Find where the given text appears and provide that cell's center as (X, Y) coordinate. 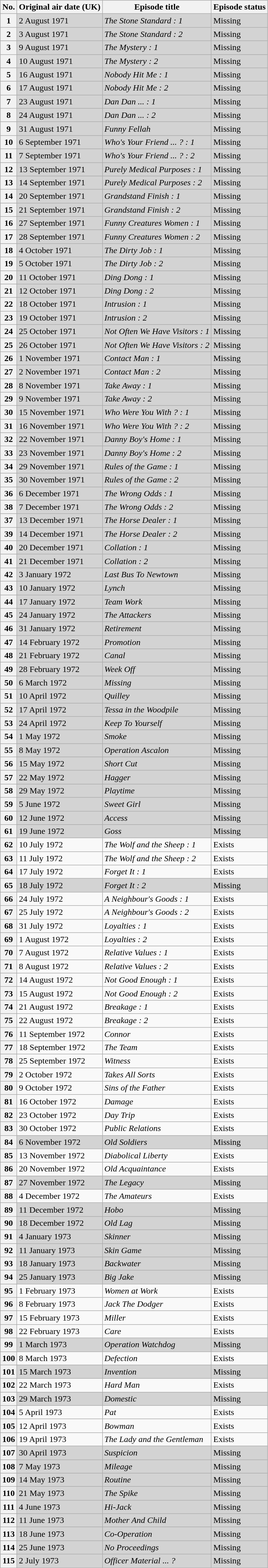
7 May 1973 (60, 1466)
21 May 1973 (60, 1493)
19 (9, 264)
17 April 1972 (60, 710)
15 November 1971 (60, 413)
Officer Material ... ? (157, 1561)
Loyalties : 1 (157, 926)
98 (9, 1331)
3 (9, 48)
54 (9, 737)
Old Acquaintance (157, 1169)
17 August 1971 (60, 88)
86 (9, 1169)
No. (9, 7)
16 August 1971 (60, 75)
Big Jake (157, 1277)
71 (9, 966)
Intrusion : 1 (157, 304)
27 (9, 372)
Witness (157, 1061)
4 January 1973 (60, 1236)
Last Bus To Newtown (157, 574)
Damage (157, 1102)
4 October 1971 (60, 250)
57 (9, 777)
Defection (157, 1358)
Suspicion (157, 1453)
34 (9, 466)
11 July 1972 (60, 858)
Invention (157, 1372)
29 November 1971 (60, 466)
Funny Fellah (157, 129)
107 (9, 1453)
Access (157, 818)
15 February 1973 (60, 1318)
15 August 1972 (60, 993)
16 (9, 223)
6 November 1972 (60, 1142)
Funny Creatures Women : 1 (157, 223)
4 June 1973 (60, 1507)
Connor (157, 1034)
20 November 1972 (60, 1169)
59 (9, 804)
31 (9, 426)
28 September 1971 (60, 237)
9 August 1971 (60, 48)
47 (9, 642)
22 March 1973 (60, 1385)
Old Lag (157, 1223)
30 April 1973 (60, 1453)
Hard Man (157, 1385)
26 October 1971 (60, 345)
Hobo (157, 1209)
Routine (157, 1480)
74 (9, 1007)
70 (9, 953)
Miller (157, 1318)
15 (9, 210)
Rules of the Game : 2 (157, 480)
12 June 1972 (60, 818)
31 July 1972 (60, 926)
36 (9, 493)
84 (9, 1142)
82 (9, 1115)
Not Good Enough : 2 (157, 993)
58 (9, 791)
Contact Man : 1 (157, 358)
The Dirty Job : 1 (157, 250)
22 November 1971 (60, 439)
The Horse Dealer : 2 (157, 534)
16 November 1971 (60, 426)
17 July 1972 (60, 872)
Loyalties : 2 (157, 939)
76 (9, 1034)
69 (9, 939)
31 January 1972 (60, 629)
39 (9, 534)
Hi-Jack (157, 1507)
30 November 1971 (60, 480)
21 (9, 291)
The Stone Standard : 2 (157, 34)
26 (9, 358)
13 September 1971 (60, 169)
The Attackers (157, 615)
Mother And Child (157, 1520)
22 (9, 304)
Goss (157, 831)
1 May 1972 (60, 737)
The Wolf and the Sheep : 1 (157, 845)
85 (9, 1155)
Collation : 1 (157, 547)
A Neighbour's Goods : 2 (157, 912)
51 (9, 696)
Nobody Hit Me : 2 (157, 88)
8 (9, 115)
3 January 1972 (60, 574)
27 September 1971 (60, 223)
49 (9, 669)
9 November 1971 (60, 399)
The Mystery : 1 (157, 48)
Old Soldiers (157, 1142)
Breakage : 1 (157, 1007)
6 December 1971 (60, 493)
Purely Medical Purposes : 1 (157, 169)
68 (9, 926)
80 (9, 1088)
The Dirty Job : 2 (157, 264)
46 (9, 629)
16 October 1972 (60, 1102)
8 May 1972 (60, 750)
106 (9, 1439)
43 (9, 588)
Team Work (157, 602)
5 (9, 75)
The Spike (157, 1493)
37 (9, 520)
The Lady and the Gentleman (157, 1439)
25 September 1972 (60, 1061)
18 (9, 250)
90 (9, 1223)
101 (9, 1372)
Purely Medical Purposes : 2 (157, 183)
Smoke (157, 737)
The Wrong Odds : 2 (157, 507)
41 (9, 561)
17 (9, 237)
23 November 1971 (60, 453)
102 (9, 1385)
Funny Creatures Women : 2 (157, 237)
Keep To Yourself (157, 723)
11 June 1973 (60, 1520)
87 (9, 1182)
42 (9, 574)
25 June 1973 (60, 1547)
81 (9, 1102)
Who Were You With ? : 2 (157, 426)
Skinner (157, 1236)
8 March 1973 (60, 1358)
14 February 1972 (60, 642)
14 May 1973 (60, 1480)
Public Relations (157, 1129)
25 (9, 345)
48 (9, 656)
Canal (157, 656)
8 February 1973 (60, 1304)
A Neighbour's Goods : 1 (157, 899)
113 (9, 1534)
Care (157, 1331)
73 (9, 993)
18 October 1971 (60, 304)
Not Good Enough : 1 (157, 980)
12 (9, 169)
Sweet Girl (157, 804)
Week Off (157, 669)
9 October 1972 (60, 1088)
99 (9, 1345)
Not Often We Have Visitors : 2 (157, 345)
Women at Work (157, 1291)
100 (9, 1358)
The Horse Dealer : 1 (157, 520)
50 (9, 683)
2 November 1971 (60, 372)
12 April 1973 (60, 1426)
21 August 1972 (60, 1007)
110 (9, 1493)
Jack The Dodger (157, 1304)
19 June 1972 (60, 831)
11 October 1971 (60, 277)
Domestic (157, 1399)
83 (9, 1129)
Mileage (157, 1466)
24 April 1972 (60, 723)
The Amateurs (157, 1196)
111 (9, 1507)
65 (9, 885)
The Wolf and the Sheep : 2 (157, 858)
Who Were You With ? : 1 (157, 413)
6 September 1971 (60, 142)
14 December 1971 (60, 534)
19 October 1971 (60, 318)
23 August 1971 (60, 102)
9 (9, 129)
Danny Boy's Home : 2 (157, 453)
13 (9, 183)
97 (9, 1318)
12 October 1971 (60, 291)
20 December 1971 (60, 547)
1 (9, 21)
5 June 1972 (60, 804)
6 (9, 88)
Day Trip (157, 1115)
Sins of the Father (157, 1088)
77 (9, 1048)
Grandstand Finish : 2 (157, 210)
Original air date (UK) (60, 7)
22 August 1972 (60, 1020)
Collation : 2 (157, 561)
8 August 1972 (60, 966)
Take Away : 2 (157, 399)
112 (9, 1520)
45 (9, 615)
24 January 1972 (60, 615)
7 August 1972 (60, 953)
20 September 1971 (60, 196)
25 October 1971 (60, 331)
8 November 1971 (60, 385)
Nobody Hit Me : 1 (157, 75)
10 July 1972 (60, 845)
14 (9, 196)
10 April 1972 (60, 696)
10 August 1971 (60, 61)
18 December 1972 (60, 1223)
88 (9, 1196)
21 September 1971 (60, 210)
The Team (157, 1048)
53 (9, 723)
28 (9, 385)
78 (9, 1061)
13 November 1972 (60, 1155)
75 (9, 1020)
Not Often We Have Visitors : 1 (157, 331)
Take Away : 1 (157, 385)
114 (9, 1547)
63 (9, 858)
19 April 1973 (60, 1439)
29 March 1973 (60, 1399)
18 July 1972 (60, 885)
Operation Ascalon (157, 750)
4 (9, 61)
No Proceedings (157, 1547)
22 February 1973 (60, 1331)
15 May 1972 (60, 764)
104 (9, 1412)
Forget It : 1 (157, 872)
23 October 1972 (60, 1115)
115 (9, 1561)
23 (9, 318)
7 (9, 102)
The Wrong Odds : 1 (157, 493)
Lynch (157, 588)
18 September 1972 (60, 1048)
24 August 1971 (60, 115)
18 January 1973 (60, 1264)
96 (9, 1304)
6 March 1972 (60, 683)
91 (9, 1236)
Quilley (157, 696)
44 (9, 602)
Rules of the Game : 1 (157, 466)
109 (9, 1480)
55 (9, 750)
33 (9, 453)
67 (9, 912)
30 October 1972 (60, 1129)
Pat (157, 1412)
Playtime (157, 791)
Tessa in the Woodpile (157, 710)
Episode title (157, 7)
Ding Dong : 2 (157, 291)
95 (9, 1291)
4 December 1972 (60, 1196)
Promotion (157, 642)
29 (9, 399)
22 May 1972 (60, 777)
17 January 1972 (60, 602)
5 October 1971 (60, 264)
25 July 1972 (60, 912)
10 January 1972 (60, 588)
1 November 1971 (60, 358)
Ding Dong : 1 (157, 277)
3 August 1971 (60, 34)
14 September 1971 (60, 183)
60 (9, 818)
2 (9, 34)
2 October 1972 (60, 1075)
The Legacy (157, 1182)
Bowman (157, 1426)
7 December 1971 (60, 507)
Dan Dan ... : 2 (157, 115)
72 (9, 980)
Intrusion : 2 (157, 318)
2 August 1971 (60, 21)
Grandstand Finish : 1 (157, 196)
Relative Values : 1 (157, 953)
Dan Dan ... : 1 (157, 102)
18 June 1973 (60, 1534)
The Mystery : 2 (157, 61)
52 (9, 710)
1 February 1973 (60, 1291)
11 September 1972 (60, 1034)
14 August 1972 (60, 980)
Co-Operation (157, 1534)
62 (9, 845)
11 January 1973 (60, 1250)
21 February 1972 (60, 656)
Hagger (157, 777)
108 (9, 1466)
Skin Game (157, 1250)
Diabolical Liberty (157, 1155)
Backwater (157, 1264)
40 (9, 547)
Danny Boy's Home : 1 (157, 439)
The Stone Standard : 1 (157, 21)
24 July 1972 (60, 899)
Short Cut (157, 764)
32 (9, 439)
Retirement (157, 629)
20 (9, 277)
24 (9, 331)
28 February 1972 (60, 669)
13 December 1971 (60, 520)
1 August 1972 (60, 939)
25 January 1973 (60, 1277)
38 (9, 507)
Takes All Sorts (157, 1075)
Episode status (239, 7)
94 (9, 1277)
29 May 1972 (60, 791)
79 (9, 1075)
7 September 1971 (60, 155)
93 (9, 1264)
Operation Watchdog (157, 1345)
Who's Your Friend ... ? : 1 (157, 142)
15 March 1973 (60, 1372)
103 (9, 1399)
11 December 1972 (60, 1209)
89 (9, 1209)
61 (9, 831)
Who's Your Friend ... ? : 2 (157, 155)
Breakage : 2 (157, 1020)
31 August 1971 (60, 129)
105 (9, 1426)
64 (9, 872)
11 (9, 155)
Forget It : 2 (157, 885)
21 December 1971 (60, 561)
2 July 1973 (60, 1561)
Relative Values : 2 (157, 966)
35 (9, 480)
1 March 1973 (60, 1345)
92 (9, 1250)
56 (9, 764)
30 (9, 413)
66 (9, 899)
5 April 1973 (60, 1412)
27 November 1972 (60, 1182)
Contact Man : 2 (157, 372)
10 (9, 142)
